Locate the cell with the specified text and output its (x, y) center coordinate. 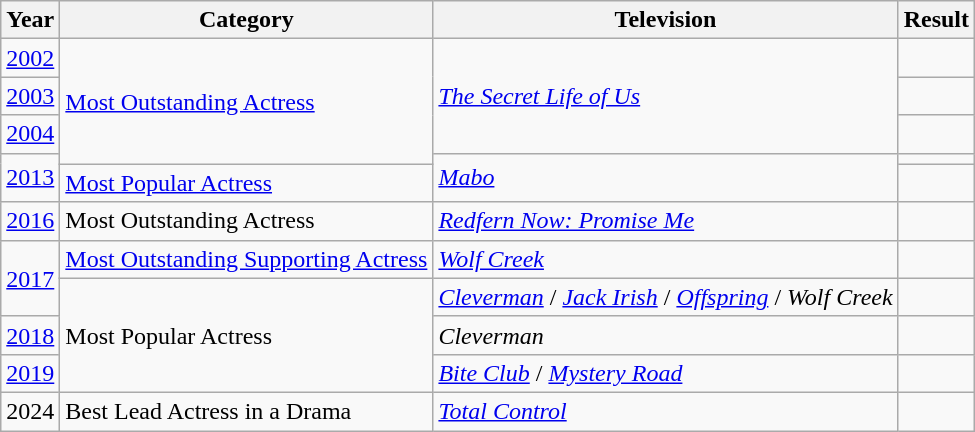
2003 (30, 96)
2016 (30, 221)
2018 (30, 335)
Television (666, 20)
2004 (30, 134)
2019 (30, 373)
Redfern Now: Promise Me (666, 221)
Mabo (666, 178)
Total Control (666, 411)
2013 (30, 178)
Most Outstanding Supporting Actress (246, 259)
Result (936, 20)
2024 (30, 411)
Best Lead Actress in a Drama (246, 411)
Year (30, 20)
Bite Club / Mystery Road (666, 373)
2017 (30, 278)
Wolf Creek (666, 259)
Cleverman / Jack Irish / Offspring / Wolf Creek (666, 297)
The Secret Life of Us (666, 96)
Category (246, 20)
2002 (30, 58)
Cleverman (666, 335)
